Return the [x, y] coordinate for the center point of the cell that contains the specified text.  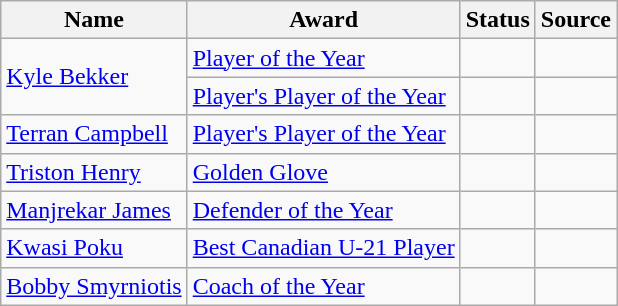
Best Canadian U-21 Player [324, 248]
Terran Campbell [94, 134]
Coach of the Year [324, 286]
Kwasi Poku [94, 248]
Source [576, 20]
Player of the Year [324, 58]
Triston Henry [94, 172]
Golden Glove [324, 172]
Kyle Bekker [94, 77]
Bobby Smyrniotis [94, 286]
Status [498, 20]
Manjrekar James [94, 210]
Name [94, 20]
Defender of the Year [324, 210]
Award [324, 20]
